Search for the cell housing the specified text and yield its (x, y) center coordinate. 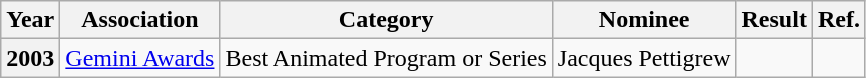
Year (30, 20)
Nominee (644, 20)
Result (774, 20)
Best Animated Program or Series (386, 58)
Gemini Awards (140, 58)
Ref. (838, 20)
2003 (30, 58)
Jacques Pettigrew (644, 58)
Association (140, 20)
Category (386, 20)
